Output the (X, Y) coordinate of the center of the cell containing the given text.  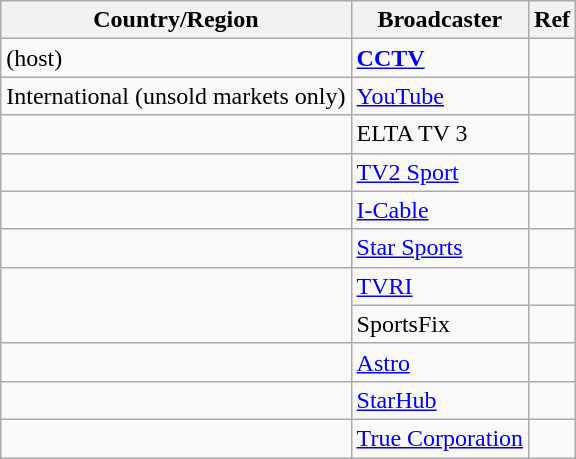
Ref (552, 20)
ELTA TV 3 (440, 134)
International (unsold markets only) (176, 96)
Country/Region (176, 20)
YouTube (440, 96)
TV2 Sport (440, 172)
Astro (440, 362)
True Corporation (440, 438)
(host) (176, 58)
Star Sports (440, 248)
TVRI (440, 286)
StarHub (440, 400)
SportsFix (440, 324)
Broadcaster (440, 20)
I-Cable (440, 210)
CCTV (440, 58)
